Identify which cell holds the provided text, then report its [x, y] central coordinate. 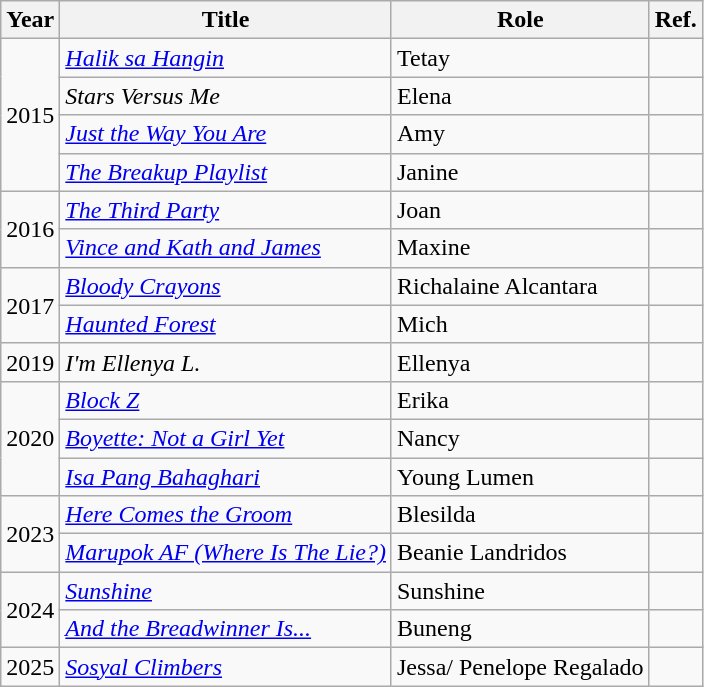
Nancy [520, 438]
2025 [30, 667]
Title [226, 20]
Buneng [520, 629]
I'm Ellenya L. [226, 362]
2016 [30, 229]
Vince and Kath and James [226, 248]
Bloody Crayons [226, 286]
Richalaine Alcantara [520, 286]
Marupok AF (Where Is The Lie?) [226, 553]
The Breakup Playlist [226, 172]
Erika [520, 400]
Sosyal Climbers [226, 667]
Ref. [676, 20]
Amy [520, 134]
Halik sa Hangin [226, 58]
2015 [30, 115]
Here Comes the Groom [226, 515]
Jessa/ Penelope Regalado [520, 667]
Boyette: Not a Girl Yet [226, 438]
Tetay [520, 58]
Ellenya [520, 362]
Maxine [520, 248]
Mich [520, 324]
2024 [30, 610]
2019 [30, 362]
Year [30, 20]
Janine [520, 172]
Joan [520, 210]
Elena [520, 96]
Haunted Forest [226, 324]
2017 [30, 305]
Just the Way You Are [226, 134]
Blesilda [520, 515]
Block Z [226, 400]
2020 [30, 438]
Young Lumen [520, 477]
Stars Versus Me [226, 96]
Role [520, 20]
And the Breadwinner Is... [226, 629]
The Third Party [226, 210]
Beanie Landridos [520, 553]
Isa Pang Bahaghari [226, 477]
2023 [30, 534]
